Capture the cell that displays the provided text and extract its [x, y] central coordinate. 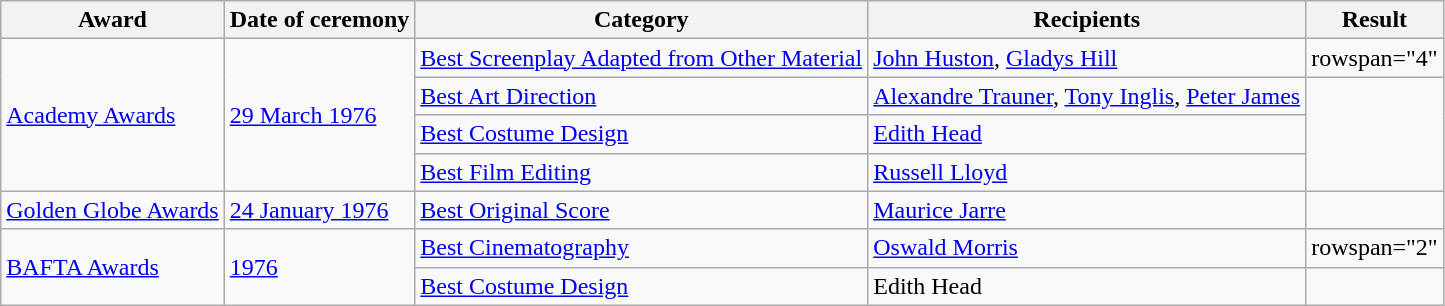
Oswald Morris [1087, 248]
24 January 1976 [320, 210]
Academy Awards [113, 115]
BAFTA Awards [113, 267]
Recipients [1087, 20]
Date of ceremony [320, 20]
Best Art Direction [642, 96]
1976 [320, 267]
Category [642, 20]
29 March 1976 [320, 115]
rowspan="4" [1375, 58]
Best Original Score [642, 210]
John Huston, Gladys Hill [1087, 58]
Alexandre Trauner, Tony Inglis, Peter James [1087, 96]
Award [113, 20]
rowspan="2" [1375, 248]
Result [1375, 20]
Best Film Editing [642, 172]
Golden Globe Awards [113, 210]
Maurice Jarre [1087, 210]
Best Cinematography [642, 248]
Best Screenplay Adapted from Other Material [642, 58]
Russell Lloyd [1087, 172]
